Return the (X, Y) coordinate for the center point of the cell that contains the specified text.  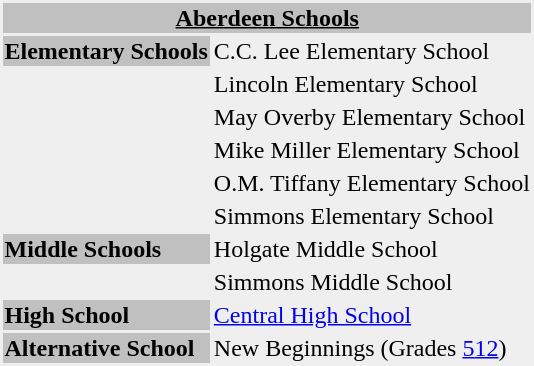
C.C. Lee Elementary School (372, 51)
Elementary Schools (106, 51)
O.M. Tiffany Elementary School (372, 183)
Alternative School (106, 348)
Simmons Elementary School (372, 216)
Middle Schools (106, 249)
High School (106, 315)
May Overby Elementary School (372, 117)
Mike Miller Elementary School (372, 150)
Central High School (372, 315)
Simmons Middle School (372, 282)
Aberdeen Schools (268, 18)
Holgate Middle School (372, 249)
New Beginnings (Grades 512) (372, 348)
Lincoln Elementary School (372, 84)
